Extract the (x, y) coordinate from the center of the cell holding the provided text.  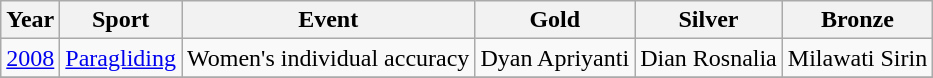
Silver (709, 20)
Dyan Apriyanti (555, 58)
Year (30, 20)
Women's individual accuracy (328, 58)
2008 (30, 58)
Sport (121, 20)
Dian Rosnalia (709, 58)
Event (328, 20)
Paragliding (121, 58)
Gold (555, 20)
Milawati Sirin (857, 58)
Bronze (857, 20)
